Provide the (X, Y) coordinate of the cell's center where the given text is located.  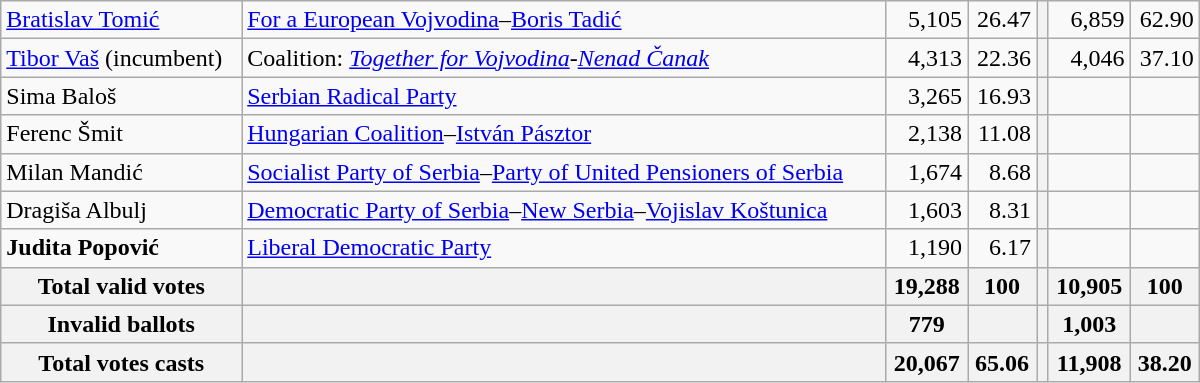
3,265 (927, 96)
1,190 (927, 248)
Dragiša Albulj (122, 210)
26.47 (1002, 20)
5,105 (927, 20)
38.20 (1164, 362)
Total votes casts (122, 362)
Milan Mandić (122, 172)
Judita Popović (122, 248)
8.68 (1002, 172)
Coalition: Together for Vojvodina-Nenad Čanak (564, 58)
11,908 (1089, 362)
For a European Vojvodina–Boris Tadić (564, 20)
Bratislav Tomić (122, 20)
Democratic Party of Serbia–New Serbia–Vojislav Koštunica (564, 210)
1,674 (927, 172)
37.10 (1164, 58)
62.90 (1164, 20)
Invalid ballots (122, 324)
11.08 (1002, 134)
10,905 (1089, 286)
8.31 (1002, 210)
1,003 (1089, 324)
Tibor Vaš (incumbent) (122, 58)
Sima Baloš (122, 96)
22.36 (1002, 58)
20,067 (927, 362)
19,288 (927, 286)
2,138 (927, 134)
6.17 (1002, 248)
779 (927, 324)
Total valid votes (122, 286)
65.06 (1002, 362)
Liberal Democratic Party (564, 248)
4,313 (927, 58)
Socialist Party of Serbia–Party of United Pensioners of Serbia (564, 172)
4,046 (1089, 58)
1,603 (927, 210)
16.93 (1002, 96)
6,859 (1089, 20)
Hungarian Coalition–István Pásztor (564, 134)
Ferenc Šmit (122, 134)
Serbian Radical Party (564, 96)
